Capture the cell that displays the provided text and extract its [x, y] central coordinate. 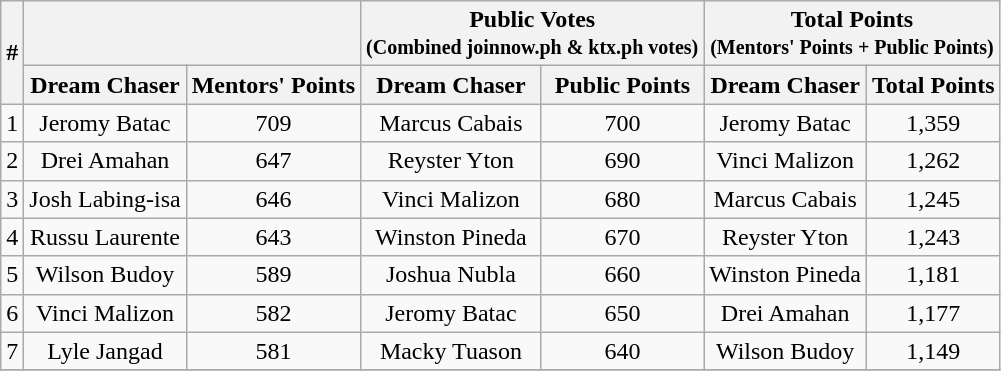
Josh Labing-isa [105, 199]
4 [12, 237]
1,149 [934, 351]
3 [12, 199]
Russu Laurente [105, 237]
690 [622, 161]
647 [273, 161]
1,177 [934, 313]
640 [622, 351]
1,262 [934, 161]
589 [273, 275]
670 [622, 237]
1 [12, 123]
582 [273, 313]
581 [273, 351]
709 [273, 123]
Mentors' Points [273, 85]
1,243 [934, 237]
1,359 [934, 123]
Joshua Nubla [452, 275]
650 [622, 313]
Macky Tuason [452, 351]
643 [273, 237]
Lyle Jangad [105, 351]
Public Points [622, 85]
5 [12, 275]
# [12, 52]
Public Votes(Combined joinnow.ph & ktx.ph votes) [532, 34]
Total Points(Mentors' Points + Public Points) [852, 34]
680 [622, 199]
700 [622, 123]
6 [12, 313]
646 [273, 199]
1,181 [934, 275]
1,245 [934, 199]
7 [12, 351]
660 [622, 275]
Total Points [934, 85]
2 [12, 161]
